From the cell containing the given text, extract its center point as (X, Y) coordinate. 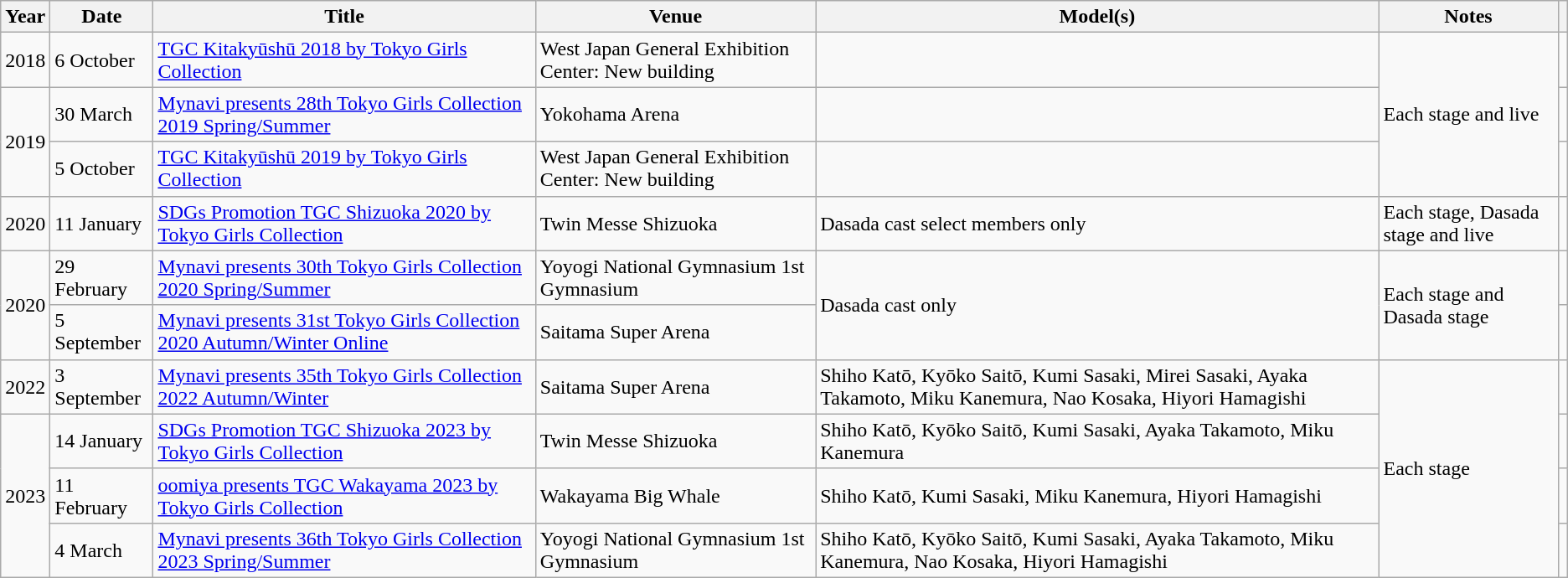
Each stage and Dasada stage (1468, 305)
Shiho Katō, Kyōko Saitō, Kumi Sasaki, Mirei Sasaki, Ayaka Takamoto, Miku Kanemura, Nao Kosaka, Hiyori Hamagishi (1097, 387)
Year (25, 17)
Dasada cast only (1097, 305)
11 February (102, 496)
Mynavi presents 30th Tokyo Girls Collection 2020 Spring/Summer (344, 278)
Date (102, 17)
4 March (102, 550)
Each stage and live (1468, 114)
Notes (1468, 17)
Mynavi presents 31st Tokyo Girls Collection 2020 Autumn/Winter Online (344, 332)
29 February (102, 278)
oomiya presents TGC Wakayama 2023 by Tokyo Girls Collection (344, 496)
Each stage (1468, 468)
TGC Kitakyūshū 2018 by Tokyo Girls Collection (344, 60)
TGC Kitakyūshū 2019 by Tokyo Girls Collection (344, 169)
Title (344, 17)
Yokohama Arena (675, 114)
30 March (102, 114)
Shiho Katō, Kyōko Saitō, Kumi Sasaki, Ayaka Takamoto, Miku Kanemura (1097, 441)
2019 (25, 142)
2022 (25, 387)
Venue (675, 17)
3 September (102, 387)
14 January (102, 441)
SDGs Promotion TGC Shizuoka 2020 by Tokyo Girls Collection (344, 223)
5 September (102, 332)
Mynavi presents 36th Tokyo Girls Collection 2023 Spring/Summer (344, 550)
2018 (25, 60)
11 January (102, 223)
2023 (25, 496)
5 October (102, 169)
Shiho Katō, Kumi Sasaki, Miku Kanemura, Hiyori Hamagishi (1097, 496)
Model(s) (1097, 17)
6 October (102, 60)
Dasada cast select members only (1097, 223)
Each stage, Dasada stage and live (1468, 223)
Mynavi presents 35th Tokyo Girls Collection 2022 Autumn/Winter (344, 387)
SDGs Promotion TGC Shizuoka 2023 by Tokyo Girls Collection (344, 441)
Shiho Katō, Kyōko Saitō, Kumi Sasaki, Ayaka Takamoto, Miku Kanemura, Nao Kosaka, Hiyori Hamagishi (1097, 550)
Wakayama Big Whale (675, 496)
Mynavi presents 28th Tokyo Girls Collection 2019 Spring/Summer (344, 114)
